Find where the given text appears and provide that cell's center as (X, Y) coordinate. 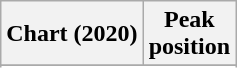
Peakposition (189, 34)
Chart (2020) (72, 34)
